For the text-containing cell, return its midpoint in (x, y) coordinate format. 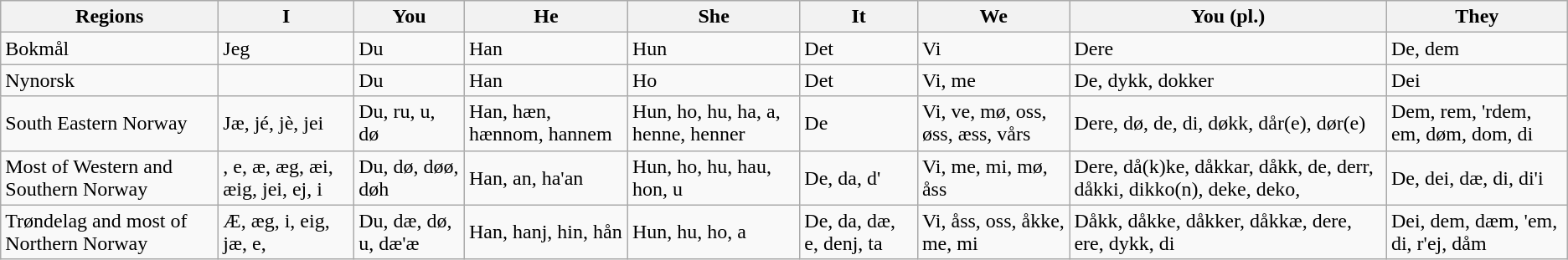
Hun (714, 48)
South Eastern Norway (110, 124)
Du, dø, døø, døh (410, 177)
Hun, ho, hu, ha, a, henne, henner (714, 124)
Dere, dø, de, di, døkk, dår(e), dør(e) (1228, 124)
They (1477, 17)
Dei, dem, dæm, 'em, di, r'ej, dåm (1477, 232)
Vi, åss, oss, åkke, me, mi (993, 232)
Han, hanj, hin, hån (546, 232)
Vi (993, 48)
Bokmål (110, 48)
Jeg (286, 48)
He (546, 17)
De, dykk, dokker (1228, 80)
Dem, rem, 'rdem, em, døm, dom, di (1477, 124)
You (pl.) (1228, 17)
Du, ru, u, dø (410, 124)
Ho (714, 80)
Vi, me (993, 80)
Dere (1228, 48)
She (714, 17)
Trøndelag and most of Northern Norway (110, 232)
Dere, då(k)ke, dåkkar, dåkk, de, derr, dåkki, dikko(n), deke, deko, (1228, 177)
Han, hæn, hænnom, hannem (546, 124)
Hun, hu, ho, a (714, 232)
Han, an, ha'an (546, 177)
De (859, 124)
I (286, 17)
It (859, 17)
Dei (1477, 80)
Nynorsk (110, 80)
, e, æ, æg, æi, æig, jei, ej, i (286, 177)
De, dei, dæ, di, di'i (1477, 177)
Æ, æg, i, eig, jæ, e, (286, 232)
We (993, 17)
Vi, ve, mø, oss, øss, æss, vårs (993, 124)
Most of Western and Southern Norway (110, 177)
Vi, me, mi, mø, åss (993, 177)
De, da, d' (859, 177)
You (410, 17)
De, dem (1477, 48)
Dåkk, dåkke, dåkker, dåkkæ, dere, ere, dykk, di (1228, 232)
Jæ, jé, jè, jei (286, 124)
De, da, dæ, e, denj, ta (859, 232)
Regions (110, 17)
Du, dæ, dø, u, dæ'æ (410, 232)
Hun, ho, hu, hau, hon, u (714, 177)
